Find where the given text appears and provide that cell's center as (X, Y) coordinate. 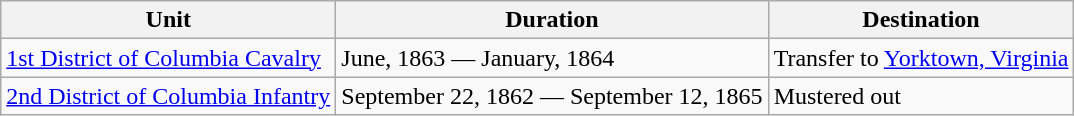
Destination (921, 20)
Mustered out (921, 96)
Unit (168, 20)
2nd District of Columbia Infantry (168, 96)
1st District of Columbia Cavalry (168, 58)
September 22, 1862 — September 12, 1865 (552, 96)
Transfer to Yorktown, Virginia (921, 58)
June, 1863 — January, 1864 (552, 58)
Duration (552, 20)
